Return the [X, Y] coordinate for the center point of the cell that contains the specified text.  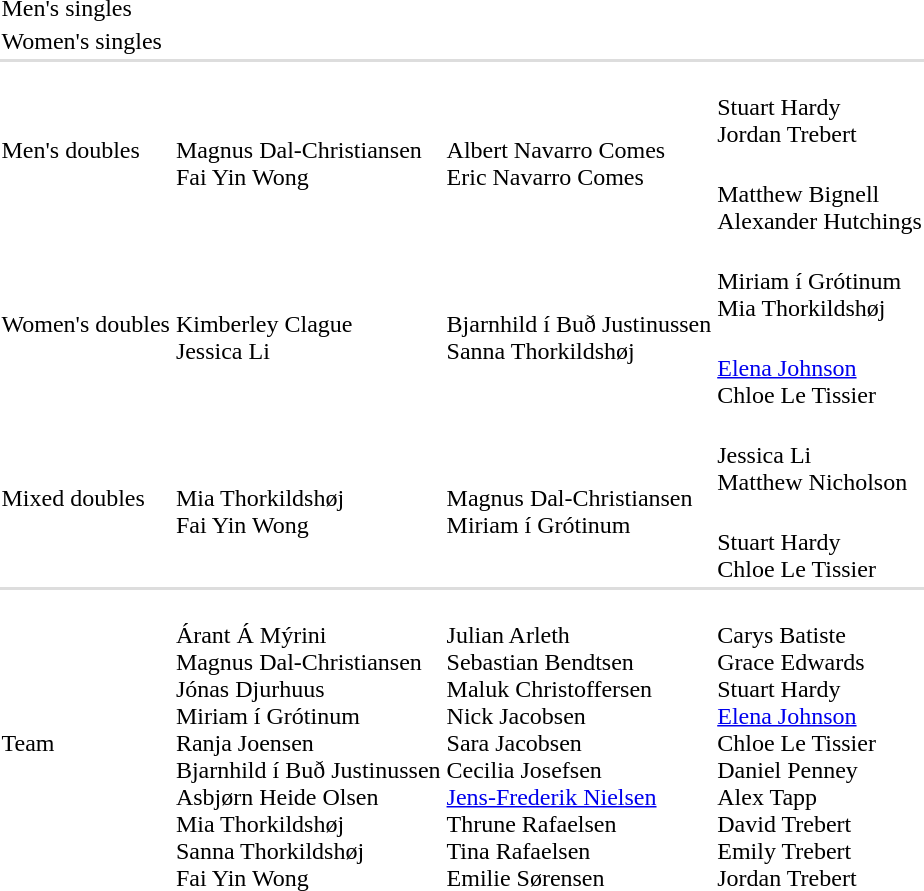
Bjarnhild í Buð Justinussen Sanna Thorkildshøj [579, 324]
Stuart Hardy Jordan Trebert [820, 107]
Mia ThorkildshøjFai Yin Wong [308, 498]
Matthew Bignell Alexander Hutchings [820, 194]
Women's singles [86, 41]
Kimberley Clague Jessica Li [308, 324]
Elena Johnson Chloe Le Tissier [820, 368]
Jessica LiMatthew Nicholson [820, 455]
Men's doubles [86, 150]
Stuart Hardy Chloe Le Tissier [820, 542]
Magnus Dal-ChristiansenMiriam í Grótinum [579, 498]
Magnus Dal-Christiansen Fai Yin Wong [308, 150]
Mixed doubles [86, 498]
Miriam í Grótinum Mia Thorkildshøj [820, 281]
Women's doubles [86, 324]
Albert Navarro Comes Eric Navarro Comes [579, 150]
